From the cell containing the given text, extract its center point as [X, Y] coordinate. 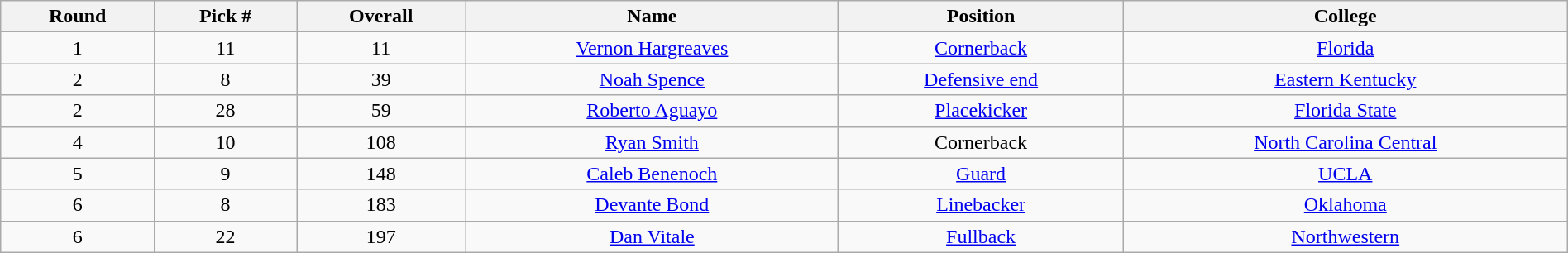
39 [381, 79]
Roberto Aguayo [652, 111]
Caleb Benenoch [652, 174]
Pick # [226, 17]
1 [78, 48]
Noah Spence [652, 79]
28 [226, 111]
Northwestern [1345, 236]
197 [381, 236]
Vernon Hargreaves [652, 48]
Name [652, 17]
108 [381, 142]
Placekicker [981, 111]
North Carolina Central [1345, 142]
183 [381, 205]
22 [226, 236]
Guard [981, 174]
148 [381, 174]
10 [226, 142]
Oklahoma [1345, 205]
Devante Bond [652, 205]
Overall [381, 17]
Eastern Kentucky [1345, 79]
Ryan Smith [652, 142]
9 [226, 174]
Round [78, 17]
Florida State [1345, 111]
Defensive end [981, 79]
Fullback [981, 236]
Florida [1345, 48]
College [1345, 17]
5 [78, 174]
UCLA [1345, 174]
Dan Vitale [652, 236]
Position [981, 17]
4 [78, 142]
59 [381, 111]
Linebacker [981, 205]
